Output the [X, Y] coordinate of the center of the cell containing the given text.  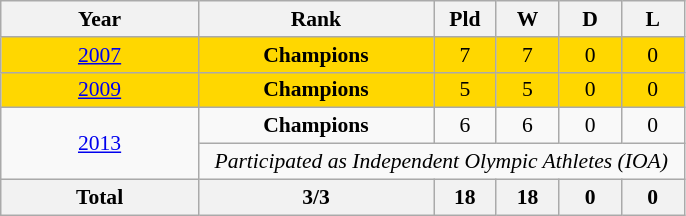
Participated as Independent Olympic Athletes (IOA) [441, 162]
L [652, 19]
Year [100, 19]
Rank [316, 19]
W [528, 19]
2009 [100, 90]
Pld [466, 19]
D [590, 19]
2007 [100, 55]
2013 [100, 144]
Total [100, 197]
3/3 [316, 197]
